Scan for the cell matching the given text and deliver its (x, y) coordinate at center. 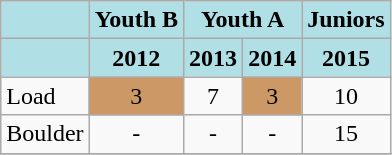
Youth B (136, 20)
2013 (214, 58)
2014 (272, 58)
7 (214, 96)
2015 (346, 58)
10 (346, 96)
Boulder (45, 134)
Youth A (243, 20)
15 (346, 134)
2012 (136, 58)
Load (45, 96)
Juniors (346, 20)
